Return the (x, y) coordinate for the center point of the cell that contains the specified text.  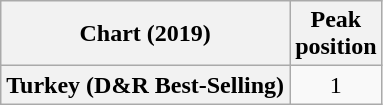
1 (336, 85)
Peakposition (336, 34)
Chart (2019) (146, 34)
Turkey (D&R Best-Selling) (146, 85)
